Identify which cell holds the provided text, then report its (x, y) central coordinate. 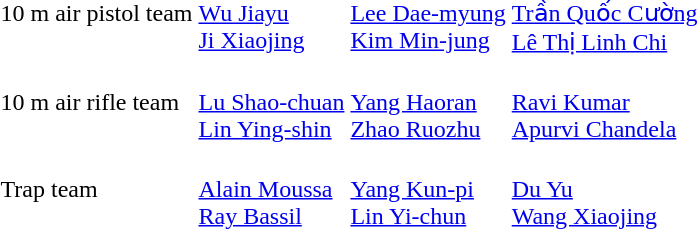
Lu Shao-chuanLin Ying-shin (272, 102)
Yang HaoranZhao Ruozhu (428, 102)
